Extract the (X, Y) coordinate from the center of the cell holding the provided text.  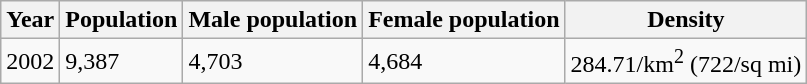
9,387 (122, 62)
2002 (30, 62)
284.71/km2 (722/sq mi) (686, 62)
Male population (273, 20)
Female population (464, 20)
Density (686, 20)
Population (122, 20)
4,703 (273, 62)
4,684 (464, 62)
Year (30, 20)
